Pinpoint the cell where the given text exists, returning its (X, Y) midpoint coordinate. 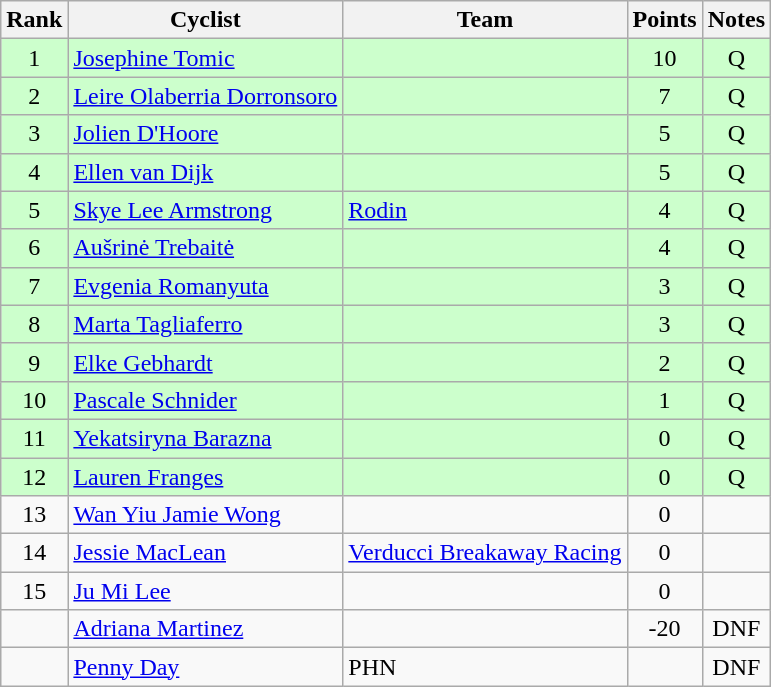
11 (34, 438)
Cyclist (206, 20)
Skye Lee Armstrong (206, 210)
Jessie MacLean (206, 553)
14 (34, 553)
Aušrinė Trebaitė (206, 248)
Rank (34, 20)
Team (485, 20)
Rodin (485, 210)
Ju Mi Lee (206, 591)
8 (34, 324)
Leire Olaberria Dorronsoro (206, 96)
6 (34, 248)
Notes (736, 20)
Jolien D'Hoore (206, 134)
Josephine Tomic (206, 58)
Penny Day (206, 667)
13 (34, 515)
Evgenia Romanyuta (206, 286)
-20 (664, 629)
Adriana Martinez (206, 629)
Points (664, 20)
Marta Tagliaferro (206, 324)
9 (34, 362)
12 (34, 477)
Elke Gebhardt (206, 362)
PHN (485, 667)
Verducci Breakaway Racing (485, 553)
Wan Yiu Jamie Wong (206, 515)
Yekatsiryna Barazna (206, 438)
15 (34, 591)
Ellen van Dijk (206, 172)
Lauren Franges (206, 477)
Pascale Schnider (206, 400)
